Return the (x, y) coordinate for the center point of the cell that contains the specified text.  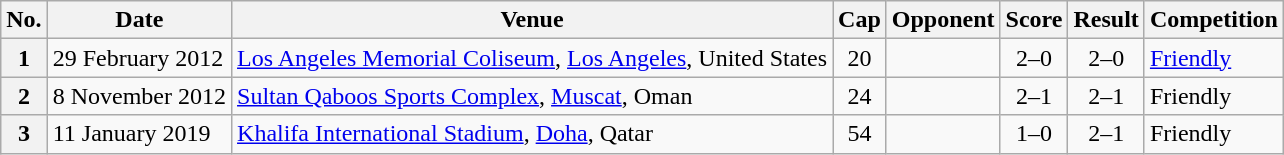
24 (860, 96)
Los Angeles Memorial Coliseum, Los Angeles, United States (532, 58)
Result (1106, 20)
Sultan Qaboos Sports Complex, Muscat, Oman (532, 96)
Cap (860, 20)
Opponent (943, 20)
No. (24, 20)
Venue (532, 20)
8 November 2012 (139, 96)
2 (24, 96)
Score (1034, 20)
1–0 (1034, 134)
Khalifa International Stadium, Doha, Qatar (532, 134)
54 (860, 134)
11 January 2019 (139, 134)
3 (24, 134)
29 February 2012 (139, 58)
Competition (1214, 20)
1 (24, 58)
20 (860, 58)
Date (139, 20)
